Search for the cell housing the specified text and yield its (X, Y) center coordinate. 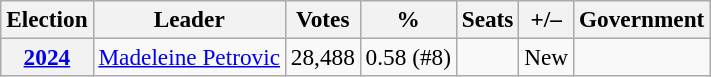
28,488 (322, 57)
New (546, 57)
% (408, 19)
Madeleine Petrovic (189, 57)
Government (642, 19)
Seats (488, 19)
0.58 (#8) (408, 57)
2024 (47, 57)
Leader (189, 19)
Election (47, 19)
Votes (322, 19)
+/– (546, 19)
